Return [x, y] of the center of cell containing provided text 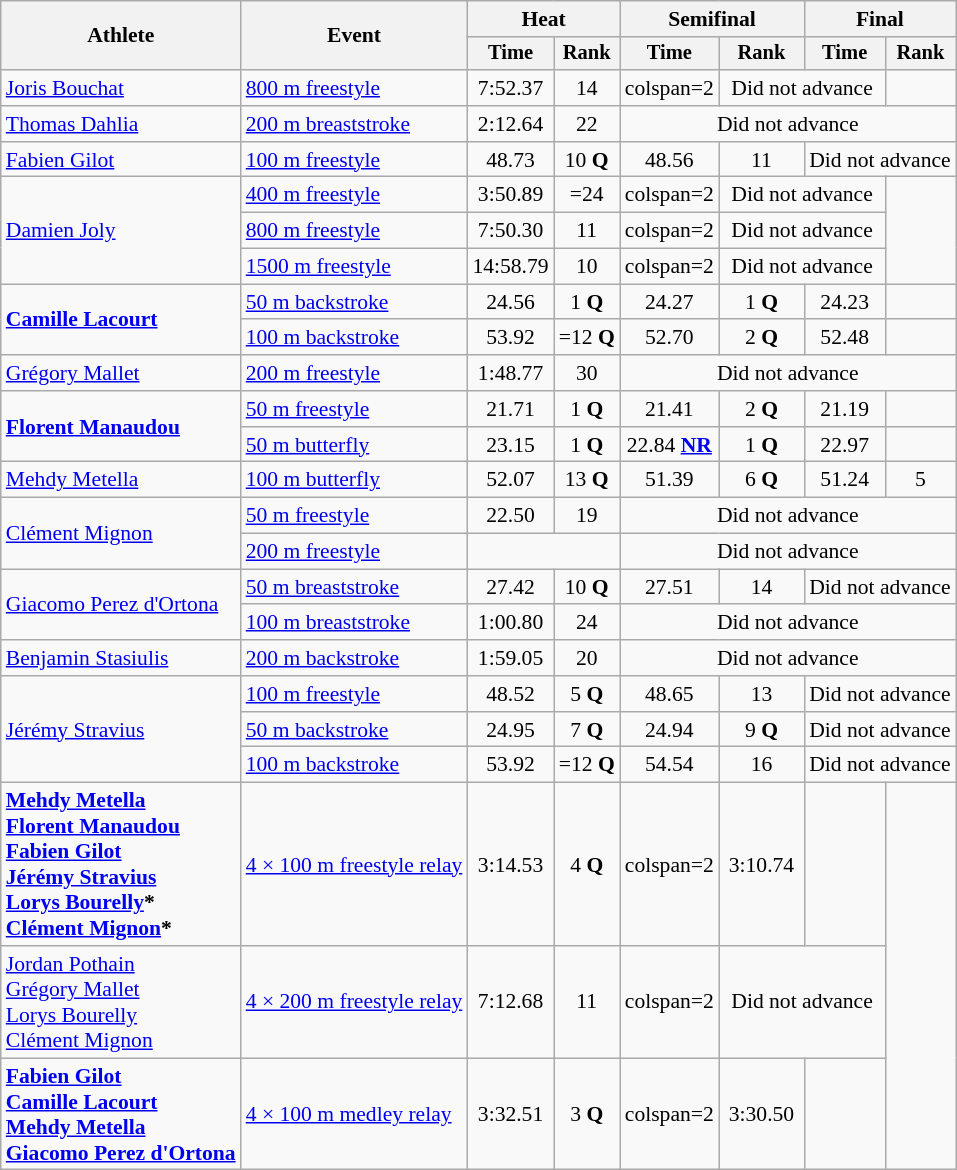
24 [587, 623]
20 [587, 658]
Heat [543, 19]
7:50.30 [510, 231]
10 [587, 267]
1:00.80 [510, 623]
24.95 [510, 730]
22 [587, 124]
48.52 [510, 694]
21.71 [510, 409]
7:12.68 [510, 1002]
Fabien Gilot [121, 160]
52.48 [844, 338]
Jérémy Stravius [121, 730]
23.15 [510, 445]
100 m butterfly [354, 480]
Jordan PothainGrégory MalletLorys BourellyClément Mignon [121, 1002]
Florent Manaudou [121, 426]
400 m freestyle [354, 195]
5 [920, 480]
51.39 [670, 480]
21.41 [670, 409]
Athlete [121, 36]
54.54 [670, 765]
4 × 100 m medley relay [354, 1114]
22.84 NR [670, 445]
Mehdy Metella [121, 480]
30 [587, 373]
24.56 [510, 302]
3:14.53 [510, 864]
13 Q [587, 480]
5 Q [587, 694]
Event [354, 36]
3:10.74 [762, 864]
200 m breaststroke [354, 124]
=24 [587, 195]
Semifinal [712, 19]
3:50.89 [510, 195]
Fabien GilotCamille LacourtMehdy MetellaGiacomo Perez d'Ortona [121, 1114]
48.56 [670, 160]
48.65 [670, 694]
Damien Joly [121, 230]
3:32.51 [510, 1114]
4 × 100 m freestyle relay [354, 864]
51.24 [844, 480]
52.07 [510, 480]
4 × 200 m freestyle relay [354, 1002]
24.23 [844, 302]
48.73 [510, 160]
200 m backstroke [354, 658]
1:48.77 [510, 373]
22.97 [844, 445]
Giacomo Perez d'Ortona [121, 604]
Clément Mignon [121, 534]
14:58.79 [510, 267]
Final [880, 19]
27.51 [670, 587]
Thomas Dahlia [121, 124]
22.50 [510, 516]
Grégory Mallet [121, 373]
Benjamin Stasiulis [121, 658]
4 Q [587, 864]
100 m breaststroke [354, 623]
24.94 [670, 730]
3:30.50 [762, 1114]
52.70 [670, 338]
13 [762, 694]
3 Q [587, 1114]
6 Q [762, 480]
16 [762, 765]
7:52.37 [510, 88]
2:12.64 [510, 124]
1500 m freestyle [354, 267]
9 Q [762, 730]
7 Q [587, 730]
27.42 [510, 587]
50 m breaststroke [354, 587]
Mehdy MetellaFlorent ManaudouFabien GilotJérémy StraviusLorys Bourelly*Clément Mignon* [121, 864]
24.27 [670, 302]
21.19 [844, 409]
50 m butterfly [354, 445]
19 [587, 516]
1:59.05 [510, 658]
Camille Lacourt [121, 320]
Joris Bouchat [121, 88]
